Extract the [x, y] coordinate from the center of the cell holding the provided text.  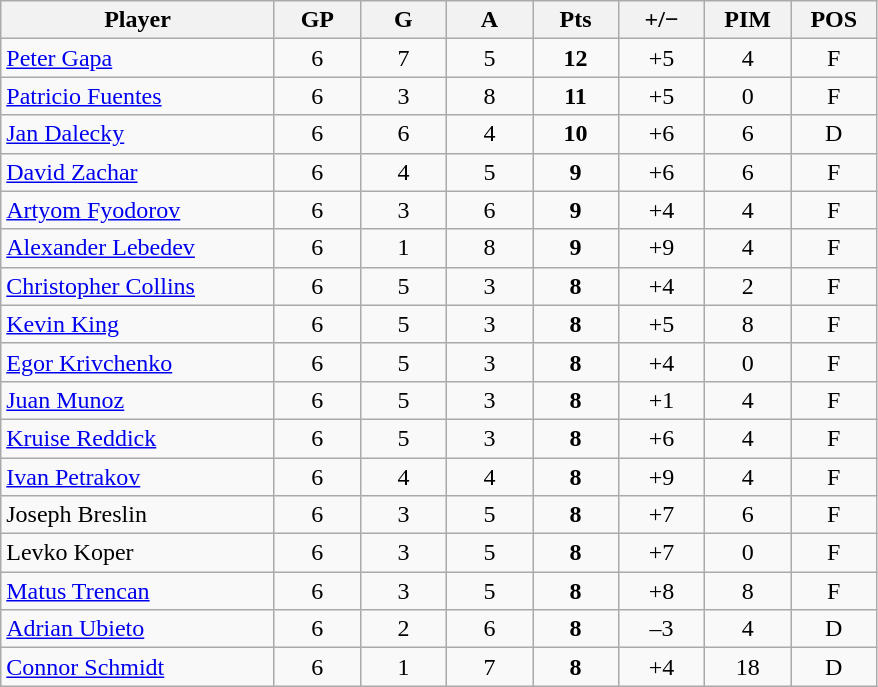
Egor Krivchenko [138, 362]
12 [575, 58]
A [489, 20]
Juan Munoz [138, 400]
POS [834, 20]
Ivan Petrakov [138, 477]
10 [575, 134]
11 [575, 96]
Kevin King [138, 324]
G [403, 20]
PIM [748, 20]
David Zachar [138, 172]
Jan Dalecky [138, 134]
Matus Trencan [138, 591]
18 [748, 667]
Kruise Reddick [138, 438]
GP [317, 20]
–3 [662, 629]
Christopher Collins [138, 286]
+1 [662, 400]
Joseph Breslin [138, 515]
Alexander Lebedev [138, 248]
Connor Schmidt [138, 667]
+8 [662, 591]
Patricio Fuentes [138, 96]
Levko Koper [138, 553]
Player [138, 20]
Peter Gapa [138, 58]
Pts [575, 20]
+/− [662, 20]
Artyom Fyodorov [138, 210]
Adrian Ubieto [138, 629]
